Extract the [x, y] coordinate from the center of the cell holding the provided text.  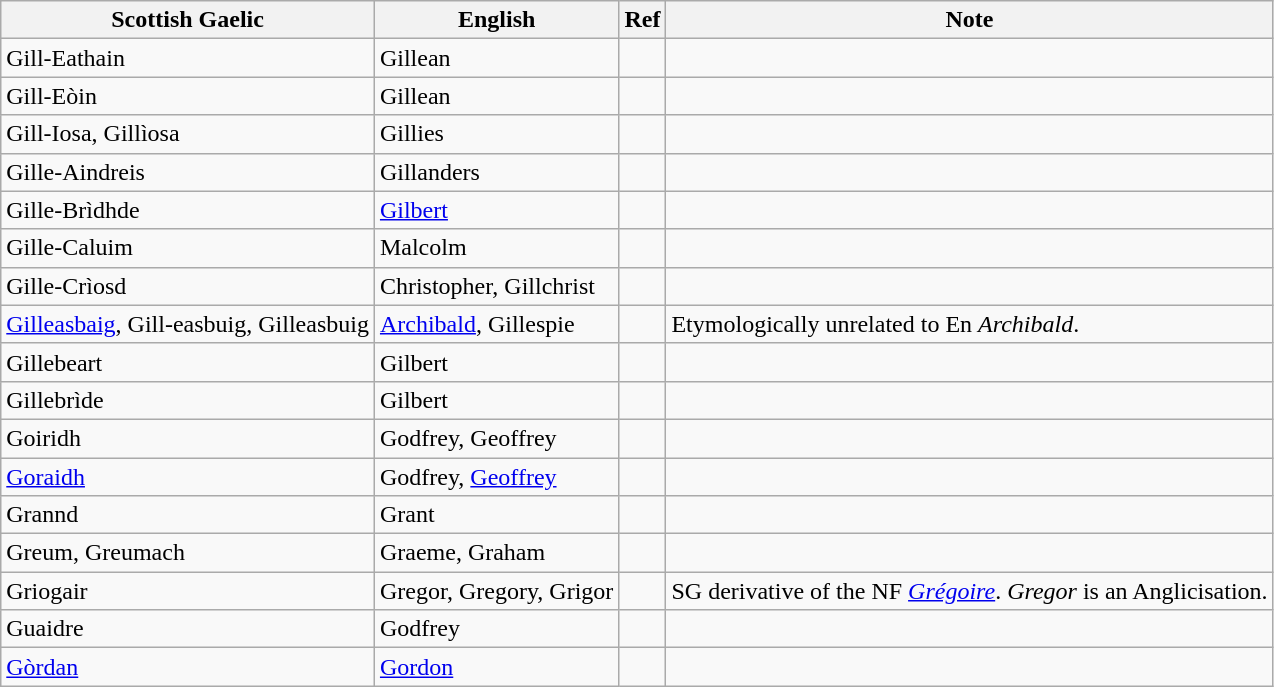
Gillanders [496, 172]
Gille-Caluim [188, 248]
Gòrdan [188, 667]
Ref [642, 20]
Goiridh [188, 438]
Griogair [188, 591]
Greum, Greumach [188, 553]
Gille-Brìdhde [188, 210]
Gillies [496, 134]
Etymologically unrelated to En Archibald. [970, 324]
Gregor, Gregory, Grigor [496, 591]
Guaidre [188, 629]
Scottish Gaelic [188, 20]
Gille-Aindreis [188, 172]
Malcolm [496, 248]
Gille-Crìosd [188, 286]
Note [970, 20]
Gordon [496, 667]
Godfrey [496, 629]
Graeme, Graham [496, 553]
Archibald, Gillespie [496, 324]
Gill-Eathain [188, 58]
Goraidh [188, 477]
Gill-Iosa, Gillìosa [188, 134]
Gillebeart [188, 362]
Grannd [188, 515]
Gillebrìde [188, 400]
Grant [496, 515]
Gill-Eòin [188, 96]
Christopher, Gillchrist [496, 286]
SG derivative of the NF Grégoire. Gregor is an Anglicisation. [970, 591]
English [496, 20]
Gilleasbaig, Gill-easbuig, Gilleasbuig [188, 324]
